Output the [x, y] coordinate of the center of the cell containing the given text.  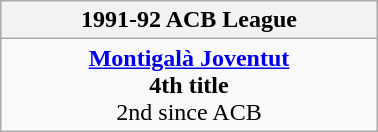
1991-92 ACB League [189, 20]
Montigalà Joventut4th title 2nd since ACB [189, 85]
